Return (X, Y) of the center of cell containing provided text 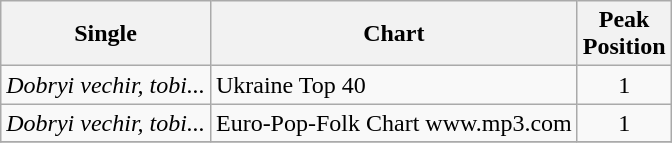
Single (106, 34)
Euro-Pop-Folk Chart www.mp3.com (394, 123)
PeakPosition (624, 34)
Ukraine Top 40 (394, 85)
Chart (394, 34)
